Locate the cell with the specified text and output its (X, Y) center coordinate. 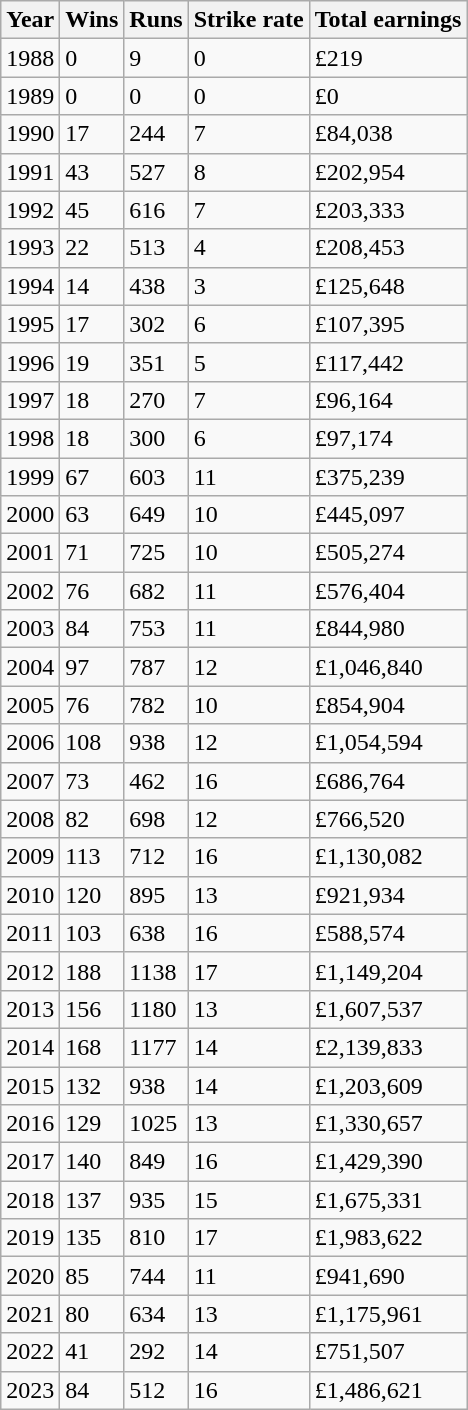
603 (156, 477)
168 (92, 1047)
2016 (30, 1124)
£921,934 (388, 895)
1990 (30, 134)
£686,764 (388, 781)
616 (156, 210)
Strike rate (248, 20)
634 (156, 1314)
849 (156, 1162)
97 (92, 667)
80 (92, 1314)
73 (92, 781)
935 (156, 1200)
1025 (156, 1124)
638 (156, 933)
2004 (30, 667)
2006 (30, 743)
103 (92, 933)
1995 (30, 324)
140 (92, 1162)
744 (156, 1276)
43 (92, 172)
£576,404 (388, 591)
682 (156, 591)
£1,983,622 (388, 1238)
5 (248, 362)
1998 (30, 438)
£96,164 (388, 400)
895 (156, 895)
71 (92, 553)
4 (248, 248)
45 (92, 210)
Wins (92, 20)
£1,675,331 (388, 1200)
787 (156, 667)
8 (248, 172)
698 (156, 819)
2010 (30, 895)
135 (92, 1238)
1177 (156, 1047)
1999 (30, 477)
2021 (30, 1314)
£107,395 (388, 324)
9 (156, 58)
£941,690 (388, 1276)
512 (156, 1390)
137 (92, 1200)
1993 (30, 248)
£2,139,833 (388, 1047)
113 (92, 857)
£208,453 (388, 248)
2005 (30, 705)
£203,333 (388, 210)
£1,486,621 (388, 1390)
2017 (30, 1162)
1988 (30, 58)
£505,274 (388, 553)
£766,520 (388, 819)
£588,574 (388, 933)
2018 (30, 1200)
270 (156, 400)
£1,607,537 (388, 1009)
129 (92, 1124)
3 (248, 286)
2022 (30, 1352)
2023 (30, 1390)
1997 (30, 400)
1989 (30, 96)
£375,239 (388, 477)
2020 (30, 1276)
£445,097 (388, 515)
2009 (30, 857)
85 (92, 1276)
Year (30, 20)
Total earnings (388, 20)
£97,174 (388, 438)
132 (92, 1085)
15 (248, 1200)
1138 (156, 971)
2007 (30, 781)
810 (156, 1238)
1992 (30, 210)
712 (156, 857)
2015 (30, 1085)
527 (156, 172)
2013 (30, 1009)
302 (156, 324)
725 (156, 553)
£125,648 (388, 286)
£1,330,657 (388, 1124)
513 (156, 248)
649 (156, 515)
22 (92, 248)
156 (92, 1009)
1996 (30, 362)
Runs (156, 20)
292 (156, 1352)
63 (92, 515)
1994 (30, 286)
2002 (30, 591)
£751,507 (388, 1352)
67 (92, 477)
753 (156, 629)
782 (156, 705)
244 (156, 134)
438 (156, 286)
2019 (30, 1238)
120 (92, 895)
41 (92, 1352)
188 (92, 971)
2000 (30, 515)
351 (156, 362)
2014 (30, 1047)
2012 (30, 971)
462 (156, 781)
£1,046,840 (388, 667)
2011 (30, 933)
£844,980 (388, 629)
19 (92, 362)
82 (92, 819)
£1,149,204 (388, 971)
2001 (30, 553)
£1,175,961 (388, 1314)
£219 (388, 58)
£854,904 (388, 705)
£0 (388, 96)
300 (156, 438)
£1,203,609 (388, 1085)
2003 (30, 629)
108 (92, 743)
2008 (30, 819)
£1,429,390 (388, 1162)
£202,954 (388, 172)
1180 (156, 1009)
£1,130,082 (388, 857)
£84,038 (388, 134)
£1,054,594 (388, 743)
£117,442 (388, 362)
1991 (30, 172)
